Search for the cell housing the specified text and yield its (X, Y) center coordinate. 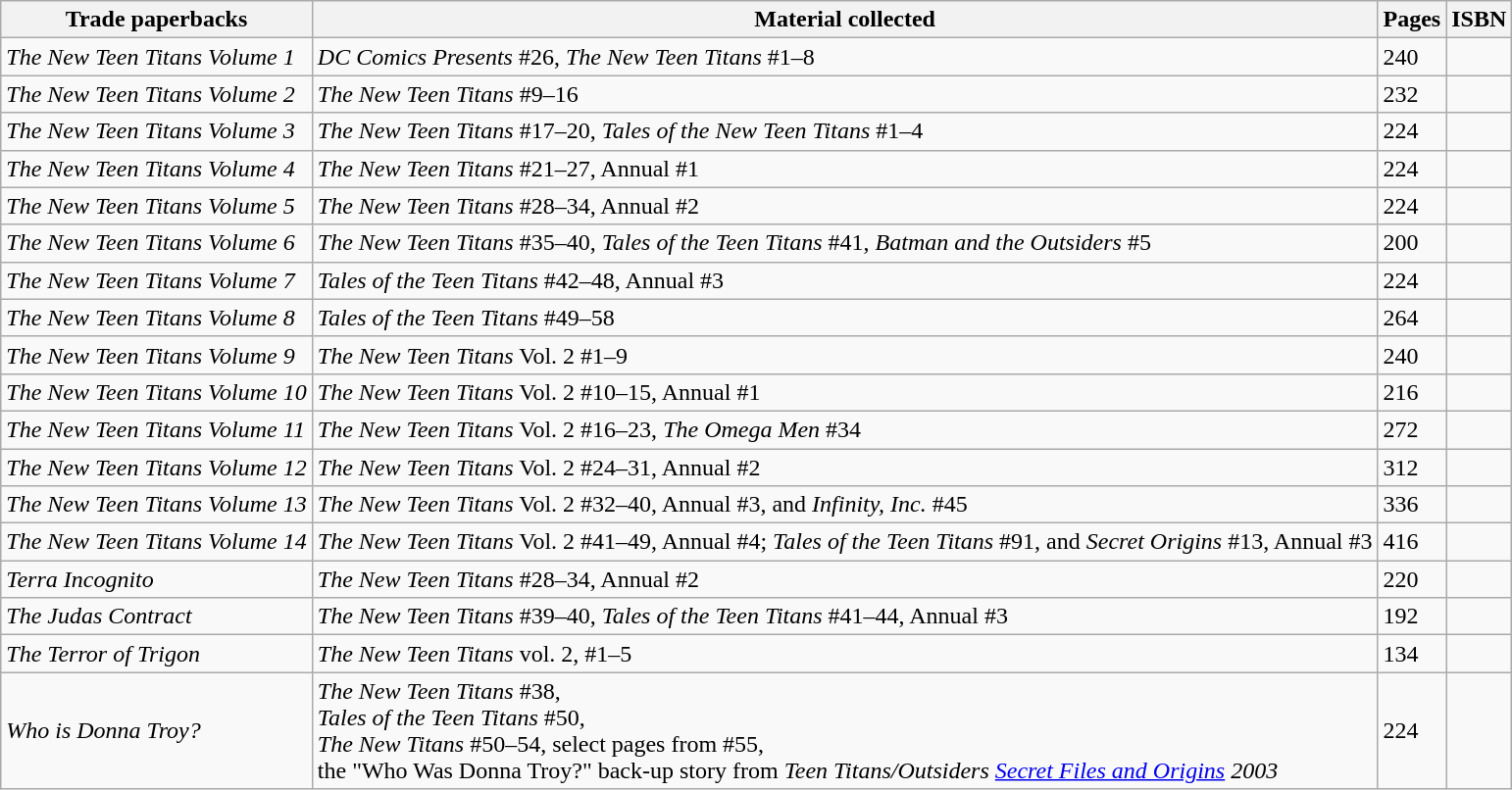
The New Teen Titans #39–40, Tales of the Teen Titans #41–44, Annual #3 (845, 617)
The New Teen Titans #21–27, Annual #1 (845, 169)
DC Comics Presents #26, The New Teen Titans #1–8 (845, 57)
Pages (1412, 20)
The New Teen Titans Volume 14 (157, 542)
The New Teen Titans Volume 5 (157, 206)
The Terror of Trigon (157, 654)
The New Teen Titans Volume 3 (157, 131)
The New Teen Titans Volume 8 (157, 318)
The New Teen Titans Volume 9 (157, 355)
The New Teen Titans Volume 12 (157, 468)
416 (1412, 542)
The New Teen Titans Volume 2 (157, 94)
232 (1412, 94)
The New Teen Titans Volume 1 (157, 57)
Material collected (845, 20)
The New Teen Titans Vol. 2 #24–31, Annual #2 (845, 468)
The New Teen Titans Volume 11 (157, 429)
272 (1412, 429)
Trade paperbacks (157, 20)
312 (1412, 468)
134 (1412, 654)
Tales of the Teen Titans #42–48, Annual #3 (845, 280)
200 (1412, 243)
The New Teen Titans Volume 13 (157, 505)
264 (1412, 318)
The New Teen Titans Volume 7 (157, 280)
192 (1412, 617)
The New Teen Titans vol. 2, #1–5 (845, 654)
Tales of the Teen Titans #49–58 (845, 318)
The New Teen Titans Vol. 2 #32–40, Annual #3, and Infinity, Inc. #45 (845, 505)
The New Teen Titans Volume 6 (157, 243)
The New Teen Titans Vol. 2 #41–49, Annual #4; Tales of the Teen Titans #91, and Secret Origins #13, Annual #3 (845, 542)
The New Teen Titans #9–16 (845, 94)
336 (1412, 505)
Who is Donna Troy? (157, 731)
The New Teen Titans Vol. 2 #16–23, The Omega Men #34 (845, 429)
The New Teen Titans Volume 10 (157, 392)
Terra Incognito (157, 579)
ISBN (1479, 20)
The New Teen Titans Vol. 2 #10–15, Annual #1 (845, 392)
The New Teen Titans Vol. 2 #1–9 (845, 355)
The New Teen Titans #17–20, Tales of the New Teen Titans #1–4 (845, 131)
220 (1412, 579)
216 (1412, 392)
The New Teen Titans #35–40, Tales of the Teen Titans #41, Batman and the Outsiders #5 (845, 243)
The Judas Contract (157, 617)
The New Teen Titans Volume 4 (157, 169)
